Return (x, y) of the center of cell containing provided text 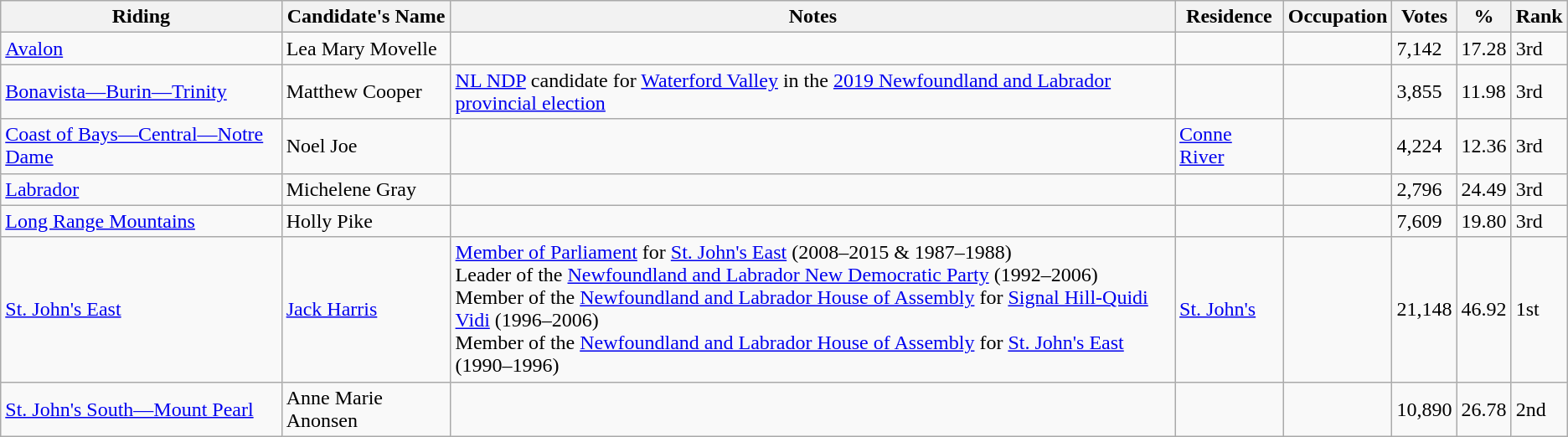
46.92 (1484, 310)
NL NDP candidate for Waterford Valley in the 2019 Newfoundland and Labrador provincial election (812, 92)
19.80 (1484, 221)
4,224 (1424, 146)
11.98 (1484, 92)
St. John's (1230, 310)
Lea Mary Movelle (366, 49)
Avalon (141, 49)
24.49 (1484, 189)
Long Range Mountains (141, 221)
2,796 (1424, 189)
Holly Pike (366, 221)
Rank (1540, 17)
Labrador (141, 189)
Anne Marie Anonsen (366, 409)
Michelene Gray (366, 189)
7,609 (1424, 221)
Riding (141, 17)
12.36 (1484, 146)
21,148 (1424, 310)
17.28 (1484, 49)
Coast of Bays—Central—Notre Dame (141, 146)
St. John's South—Mount Pearl (141, 409)
7,142 (1424, 49)
3,855 (1424, 92)
26.78 (1484, 409)
Occupation (1338, 17)
Notes (812, 17)
Bonavista—Burin—Trinity (141, 92)
Jack Harris (366, 310)
Votes (1424, 17)
Conne River (1230, 146)
Matthew Cooper (366, 92)
Noel Joe (366, 146)
Residence (1230, 17)
1st (1540, 310)
St. John's East (141, 310)
Candidate's Name (366, 17)
% (1484, 17)
2nd (1540, 409)
10,890 (1424, 409)
